Provide the [x, y] coordinate of the cell's center where the given text is located.  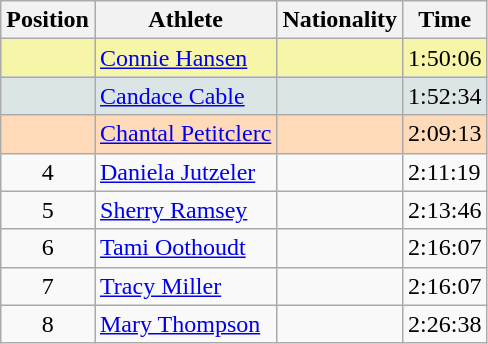
Chantal Petitclerc [185, 134]
2:26:38 [445, 324]
1:52:34 [445, 96]
1:50:06 [445, 58]
Sherry Ramsey [185, 210]
Connie Hansen [185, 58]
2:09:13 [445, 134]
4 [48, 172]
6 [48, 248]
5 [48, 210]
Daniela Jutzeler [185, 172]
Tracy Miller [185, 286]
Time [445, 20]
2:11:19 [445, 172]
Tami Oothoudt [185, 248]
8 [48, 324]
Nationality [340, 20]
Athlete [185, 20]
Candace Cable [185, 96]
Mary Thompson [185, 324]
Position [48, 20]
7 [48, 286]
2:13:46 [445, 210]
